Extract the (X, Y) coordinate from the center of the cell holding the provided text.  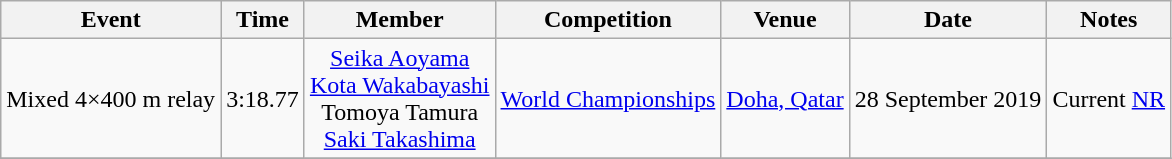
28 September 2019 (948, 98)
Mixed 4×400 m relay (111, 98)
World Championships (608, 98)
Notes (1109, 20)
Doha, Qatar (785, 98)
Event (111, 20)
Current NR (1109, 98)
Member (400, 20)
Seika AoyamaKota WakabayashiTomoya TamuraSaki Takashima (400, 98)
Date (948, 20)
3:18.77 (263, 98)
Time (263, 20)
Competition (608, 20)
Venue (785, 20)
